Find where the given text appears and provide that cell's center as (x, y) coordinate. 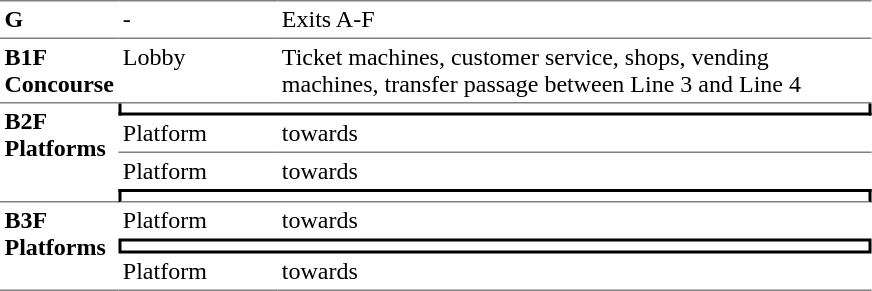
B2F Platforms (59, 154)
Exits A-F (574, 19)
G (59, 19)
B1FConcourse (59, 71)
Lobby (198, 71)
Ticket machines, customer service, shops, vending machines, transfer passage between Line 3 and Line 4 (574, 71)
- (198, 19)
B3F Platforms (59, 246)
